Locate the cell with the specified text and output its [x, y] center coordinate. 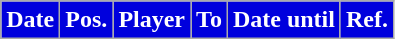
Date until [284, 20]
Player [152, 20]
Pos. [86, 20]
Date [30, 20]
Ref. [366, 20]
To [210, 20]
